Locate the cell with the specified text and output its (X, Y) center coordinate. 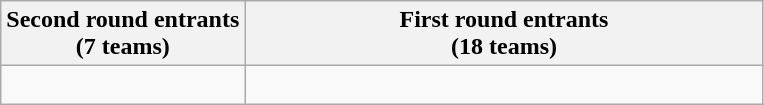
First round entrants(18 teams) (504, 34)
Second round entrants(7 teams) (123, 34)
